Provide the (x, y) coordinate of the cell's center where the given text is located.  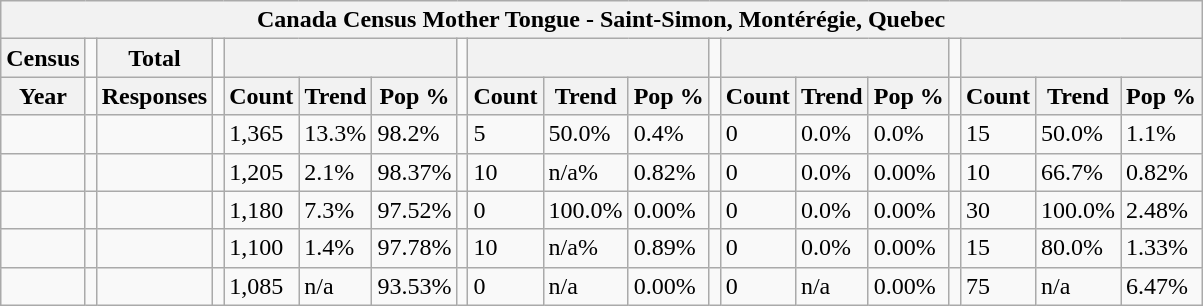
Census (43, 58)
1,085 (262, 286)
2.1% (336, 172)
1,100 (262, 248)
1,180 (262, 210)
1.1% (1160, 134)
Responses (154, 96)
Total (154, 58)
0.89% (668, 248)
97.78% (414, 248)
1,365 (262, 134)
80.0% (1078, 248)
6.47% (1160, 286)
93.53% (414, 286)
66.7% (1078, 172)
98.37% (414, 172)
5 (506, 134)
Canada Census Mother Tongue - Saint-Simon, Montérégie, Quebec (602, 20)
1.33% (1160, 248)
30 (998, 210)
1.4% (336, 248)
7.3% (336, 210)
98.2% (414, 134)
13.3% (336, 134)
0.4% (668, 134)
Year (43, 96)
75 (998, 286)
2.48% (1160, 210)
97.52% (414, 210)
1,205 (262, 172)
